Search for the cell housing the specified text and yield its [x, y] center coordinate. 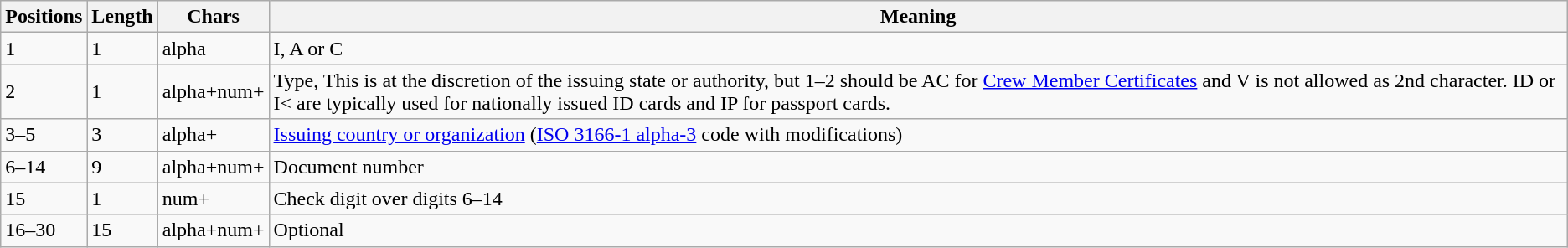
3–5 [44, 135]
Meaning [918, 17]
Optional [918, 230]
9 [122, 167]
2 [44, 92]
16–30 [44, 230]
Issuing country or organization (ISO 3166-1 alpha-3 code with modifications) [918, 135]
I, A or C [918, 49]
Length [122, 17]
Chars [213, 17]
Positions [44, 17]
6–14 [44, 167]
alpha [213, 49]
3 [122, 135]
num+ [213, 199]
alpha+ [213, 135]
Check digit over digits 6–14 [918, 199]
Document number [918, 167]
